For the text-containing cell, return its midpoint in (x, y) coordinate format. 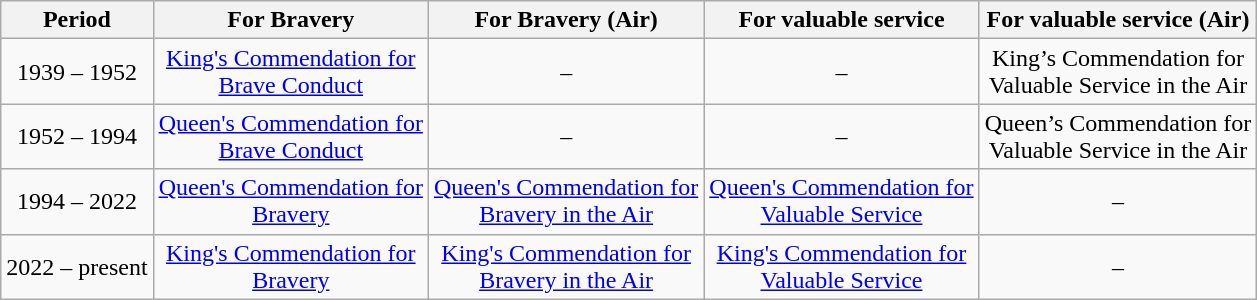
For valuable service (842, 20)
1994 – 2022 (77, 202)
For valuable service (Air) (1118, 20)
2022 – present (77, 266)
1952 – 1994 (77, 136)
King’s Commendation forValuable Service in the Air (1118, 72)
King's Commendation forBrave Conduct (290, 72)
Queen's Commendation forBravery (290, 202)
Queen's Commendation forBravery in the Air (566, 202)
King's Commendation forBravery (290, 266)
Queen’s Commendation forValuable Service in the Air (1118, 136)
King's Commendation forBravery in the Air (566, 266)
For Bravery (Air) (566, 20)
King's Commendation forValuable Service (842, 266)
Queen's Commendation forValuable Service (842, 202)
Queen's Commendation forBrave Conduct (290, 136)
For Bravery (290, 20)
1939 – 1952 (77, 72)
Period (77, 20)
